Capture the cell that displays the provided text and extract its [X, Y] central coordinate. 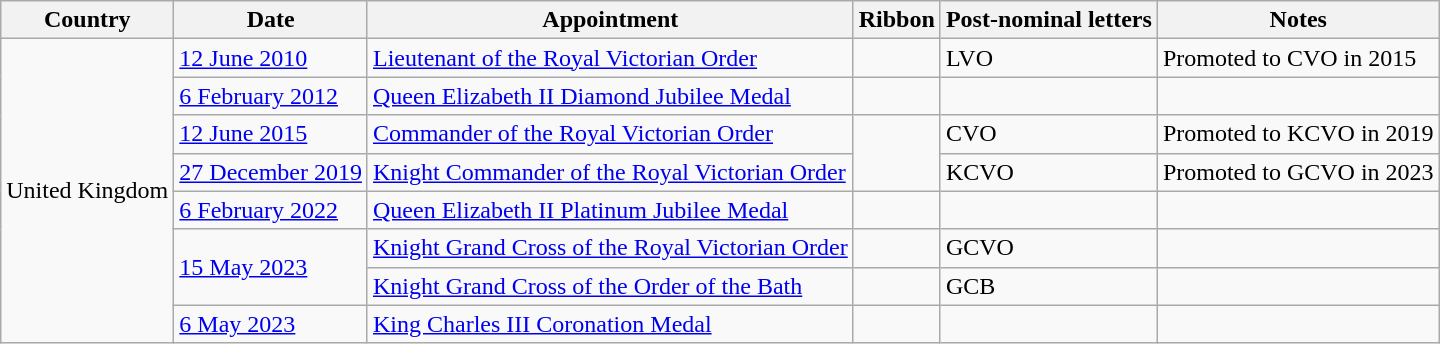
6 February 2022 [271, 210]
KCVO [1048, 172]
LVO [1048, 58]
Appointment [610, 20]
27 December 2019 [271, 172]
GCVO [1048, 248]
Date [271, 20]
King Charles III Coronation Medal [610, 324]
15 May 2023 [271, 267]
Knight Grand Cross of the Order of the Bath [610, 286]
Notes [1298, 20]
6 May 2023 [271, 324]
Ribbon [896, 20]
United Kingdom [88, 191]
Queen Elizabeth II Platinum Jubilee Medal [610, 210]
Promoted to GCVO in 2023 [1298, 172]
6 February 2012 [271, 96]
12 June 2015 [271, 134]
Knight Grand Cross of the Royal Victorian Order [610, 248]
Lieutenant of the Royal Victorian Order [610, 58]
Post-nominal letters [1048, 20]
12 June 2010 [271, 58]
CVO [1048, 134]
Promoted to CVO in 2015 [1298, 58]
Promoted to KCVO in 2019 [1298, 134]
Commander of the Royal Victorian Order [610, 134]
Queen Elizabeth II Diamond Jubilee Medal [610, 96]
Country [88, 20]
GCB [1048, 286]
Knight Commander of the Royal Victorian Order [610, 172]
